Identify which cell holds the provided text, then report its [x, y] central coordinate. 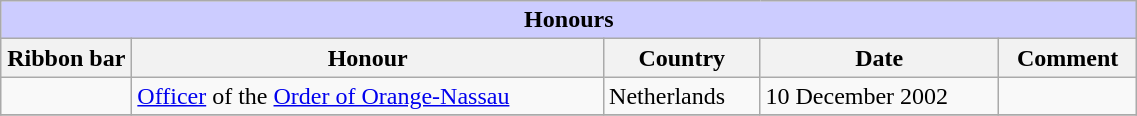
Netherlands [682, 96]
Officer of the Order of Orange-Nassau [368, 96]
Date [879, 58]
Comment [1067, 58]
Honours [569, 20]
Country [682, 58]
Honour [368, 58]
10 December 2002 [879, 96]
Ribbon bar [66, 58]
